Search for the cell housing the specified text and yield its [X, Y] center coordinate. 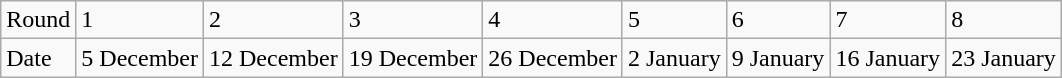
8 [1004, 20]
5 December [140, 58]
3 [413, 20]
7 [888, 20]
26 December [553, 58]
2 [273, 20]
1 [140, 20]
19 December [413, 58]
4 [553, 20]
16 January [888, 58]
2 January [674, 58]
9 January [778, 58]
6 [778, 20]
5 [674, 20]
Round [38, 20]
12 December [273, 58]
23 January [1004, 58]
Date [38, 58]
